Extract the [X, Y] coordinate from the center of the cell holding the provided text.  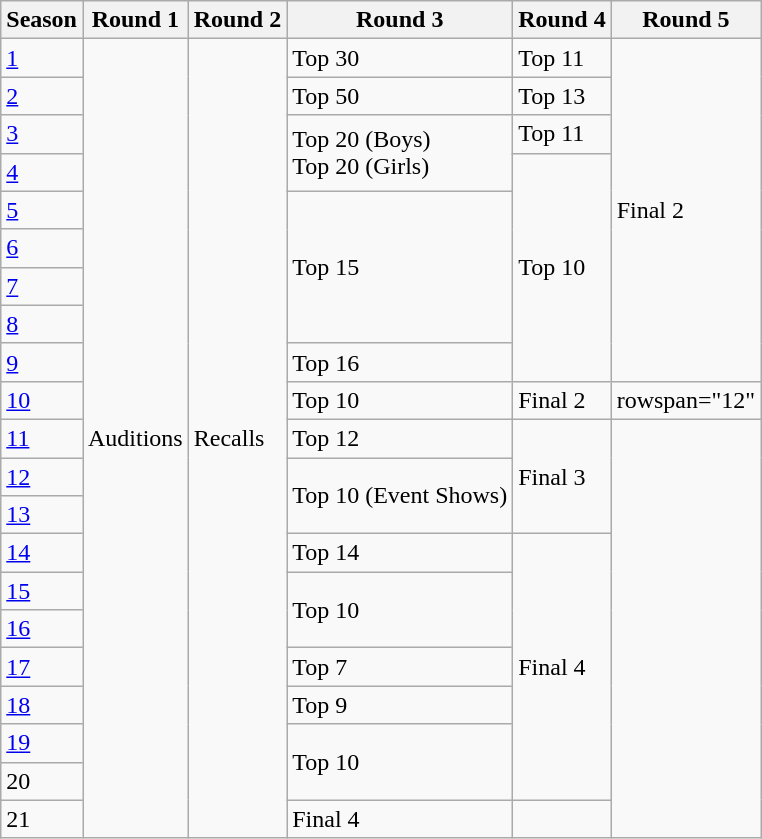
Round 1 [135, 20]
16 [42, 629]
8 [42, 324]
19 [42, 743]
9 [42, 362]
1 [42, 58]
rowspan="12" [686, 400]
4 [42, 172]
10 [42, 400]
11 [42, 438]
5 [42, 210]
Round 3 [400, 20]
Top 16 [400, 362]
18 [42, 705]
Round 4 [562, 20]
17 [42, 667]
13 [42, 515]
Auditions [135, 438]
Round 5 [686, 20]
Round 2 [237, 20]
Final 3 [562, 476]
3 [42, 134]
12 [42, 477]
Top 15 [400, 267]
Top 10 (Event Shows) [400, 496]
Top 50 [400, 96]
Recalls [237, 438]
20 [42, 781]
Top 13 [562, 96]
Top 20 (Boys)Top 20 (Girls) [400, 153]
Season [42, 20]
Top 9 [400, 705]
Top 7 [400, 667]
Top 14 [400, 553]
21 [42, 819]
7 [42, 286]
14 [42, 553]
2 [42, 96]
6 [42, 248]
15 [42, 591]
Top 12 [400, 438]
Top 30 [400, 58]
